Extract the (X, Y) coordinate from the center of the cell holding the provided text.  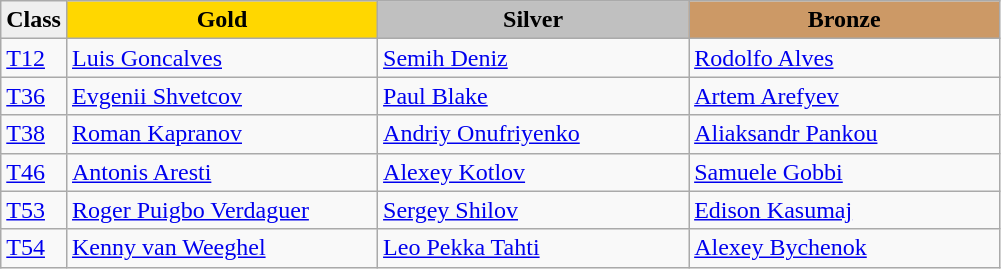
T12 (34, 58)
Edison Kasumaj (844, 210)
Alexey Bychenok (844, 248)
Artem Arefyev (844, 96)
Class (34, 20)
T38 (34, 134)
Bronze (844, 20)
Sergey Shilov (534, 210)
T53 (34, 210)
Samuele Gobbi (844, 172)
Antonis Aresti (222, 172)
Silver (534, 20)
T46 (34, 172)
Evgenii Shvetcov (222, 96)
Kenny van Weeghel (222, 248)
Rodolfo Alves (844, 58)
Roger Puigbo Verdaguer (222, 210)
Aliaksandr Pankou (844, 134)
Semih Deniz (534, 58)
T36 (34, 96)
Gold (222, 20)
Alexey Kotlov (534, 172)
Andriy Onufriyenko (534, 134)
Roman Kapranov (222, 134)
Leo Pekka Tahti (534, 248)
T54 (34, 248)
Luis Goncalves (222, 58)
Paul Blake (534, 96)
